Pinpoint the cell where the given text exists, returning its [x, y] midpoint coordinate. 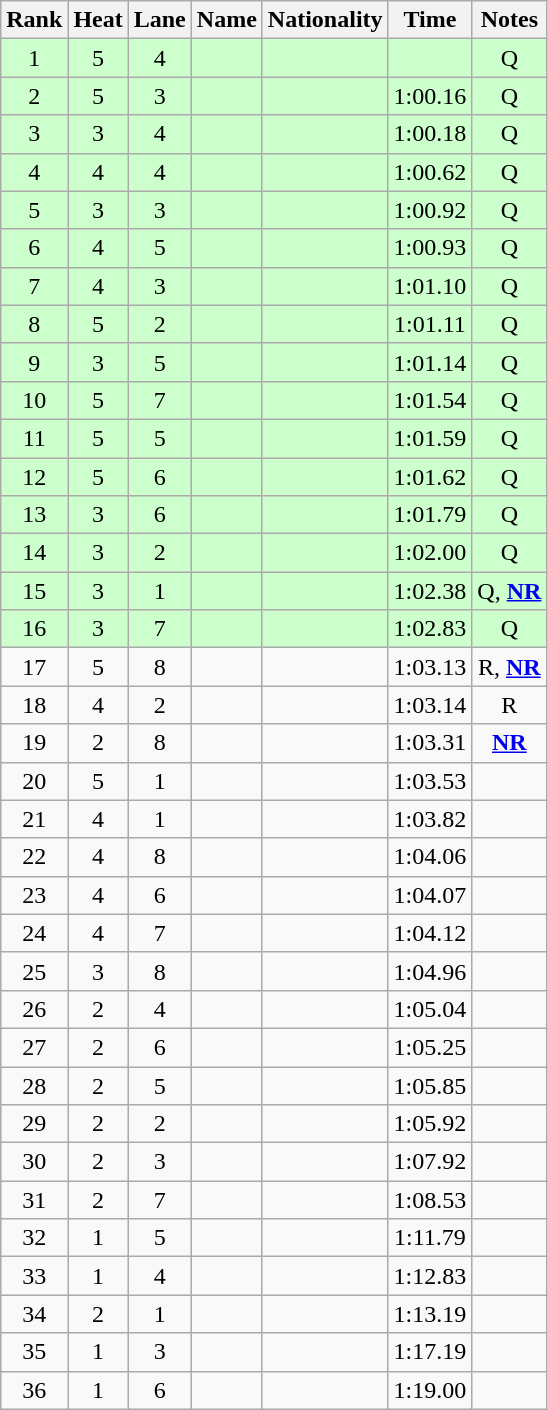
13 [34, 515]
10 [34, 400]
NR [510, 743]
1:04.07 [430, 895]
19 [34, 743]
1:01.62 [430, 477]
1:04.06 [430, 857]
Notes [510, 20]
21 [34, 819]
1:02.00 [430, 553]
34 [34, 1314]
1:03.31 [430, 743]
Q, NR [510, 591]
32 [34, 1238]
1:01.54 [430, 400]
18 [34, 705]
33 [34, 1276]
1:03.53 [430, 781]
1:01.11 [430, 324]
25 [34, 971]
1:03.13 [430, 667]
1:05.25 [430, 1047]
1:05.04 [430, 1009]
Nationality [325, 20]
1:01.59 [430, 438]
Time [430, 20]
1:03.82 [430, 819]
1:02.83 [430, 629]
30 [34, 1162]
R, NR [510, 667]
1:04.12 [430, 933]
R [510, 705]
1:00.92 [430, 210]
1:12.83 [430, 1276]
35 [34, 1352]
29 [34, 1124]
1:03.14 [430, 705]
Rank [34, 20]
28 [34, 1085]
11 [34, 438]
1:13.19 [430, 1314]
31 [34, 1200]
36 [34, 1390]
14 [34, 553]
24 [34, 933]
1:00.93 [430, 248]
27 [34, 1047]
1:07.92 [430, 1162]
1:00.16 [430, 96]
26 [34, 1009]
9 [34, 362]
12 [34, 477]
16 [34, 629]
1:02.38 [430, 591]
1:01.79 [430, 515]
1:17.19 [430, 1352]
1:00.18 [430, 134]
20 [34, 781]
17 [34, 667]
1:04.96 [430, 971]
1:01.14 [430, 362]
1:08.53 [430, 1200]
Lane [160, 20]
1:11.79 [430, 1238]
1:00.62 [430, 172]
Name [226, 20]
1:01.10 [430, 286]
Heat [98, 20]
15 [34, 591]
1:05.85 [430, 1085]
23 [34, 895]
1:05.92 [430, 1124]
22 [34, 857]
1:19.00 [430, 1390]
